Extract the [X, Y] coordinate from the center of the cell holding the provided text.  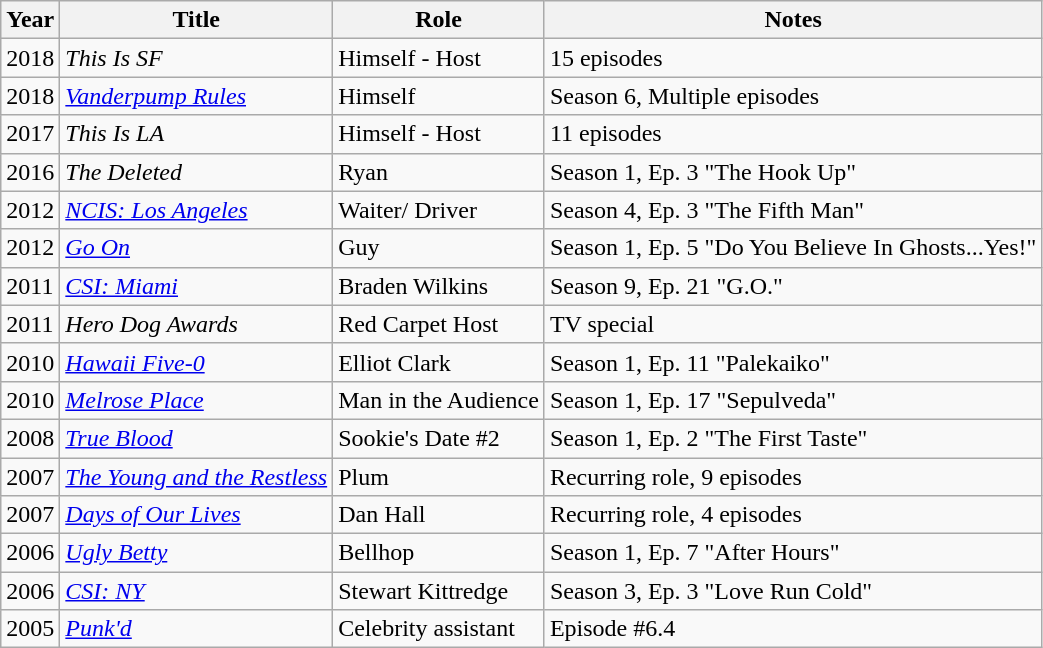
2017 [30, 134]
This Is LA [196, 134]
The Young and the Restless [196, 477]
Hero Dog Awards [196, 324]
Notes [793, 20]
Vanderpump Rules [196, 96]
Celebrity assistant [439, 629]
NCIS: Los Angeles [196, 210]
Role [439, 20]
Season 4, Ep. 3 "The Fifth Man" [793, 210]
Dan Hall [439, 515]
Sookie's Date #2 [439, 438]
Ryan [439, 172]
15 episodes [793, 58]
Season 1, Ep. 3 "The Hook Up" [793, 172]
11 episodes [793, 134]
Ugly Betty [196, 553]
2016 [30, 172]
TV special [793, 324]
Season 1, Ep. 11 "Palekaiko" [793, 362]
True Blood [196, 438]
Season 1, Ep. 5 "Do You Believe In Ghosts...Yes!" [793, 248]
Season 1, Ep. 2 "The First Taste" [793, 438]
Go On [196, 248]
Guy [439, 248]
Red Carpet Host [439, 324]
Season 3, Ep. 3 "Love Run Cold" [793, 591]
Man in the Audience [439, 400]
Days of Our Lives [196, 515]
2008 [30, 438]
Punk'd [196, 629]
Braden Wilkins [439, 286]
Melrose Place [196, 400]
Recurring role, 9 episodes [793, 477]
Plum [439, 477]
Title [196, 20]
Episode #6.4 [793, 629]
This Is SF [196, 58]
CSI: Miami [196, 286]
Season 1, Ep. 17 "Sepulveda" [793, 400]
Elliot Clark [439, 362]
Season 6, Multiple episodes [793, 96]
Season 1, Ep. 7 "After Hours" [793, 553]
The Deleted [196, 172]
Bellhop [439, 553]
Recurring role, 4 episodes [793, 515]
Year [30, 20]
CSI: NY [196, 591]
2005 [30, 629]
Hawaii Five-0 [196, 362]
Season 9, Ep. 21 "G.O." [793, 286]
Stewart Kittredge [439, 591]
Himself [439, 96]
Waiter/ Driver [439, 210]
